Determine the [x, y] coordinate at the center of the cell enclosing the given text.  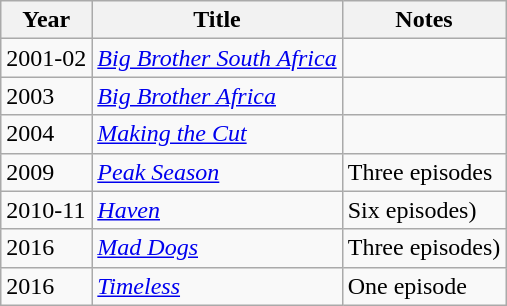
Six episodes) [424, 210]
Notes [424, 20]
Three episodes) [424, 248]
Mad Dogs [217, 248]
2010-11 [46, 210]
Peak Season [217, 172]
One episode [424, 286]
2004 [46, 134]
Big Brother South Africa [217, 58]
2003 [46, 96]
Year [46, 20]
Timeless [217, 286]
Making the Cut [217, 134]
Big Brother Africa [217, 96]
Haven [217, 210]
2001-02 [46, 58]
Three episodes [424, 172]
Title [217, 20]
2009 [46, 172]
